Provide the [x, y] coordinate of the cell's center where the given text is located.  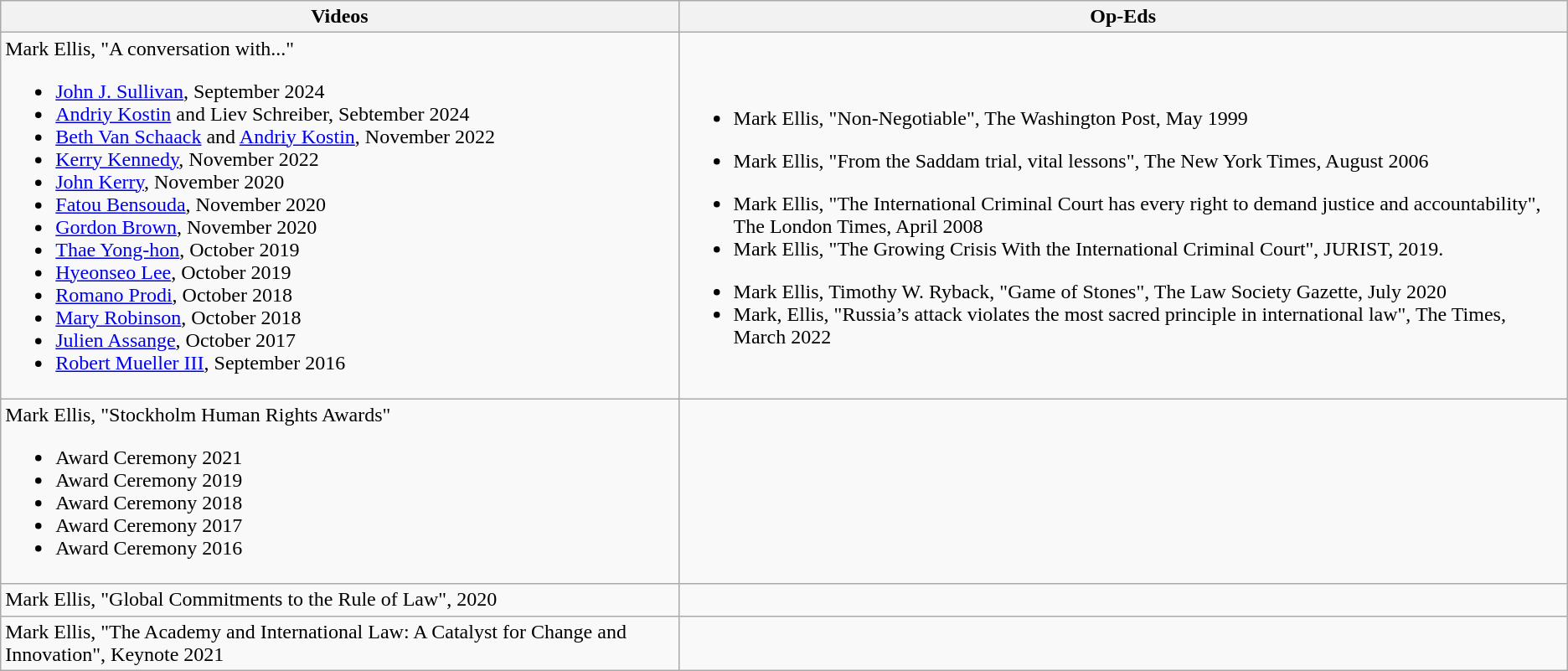
Op-Eds [1122, 17]
Mark Ellis, "Stockholm Human Rights Awards"Award Ceremony 2021Award Ceremony 2019Award Ceremony 2018Award Ceremony 2017Award Ceremony 2016 [340, 491]
Mark Ellis, "Global Commitments to the Rule of Law", 2020 [340, 600]
Mark Ellis, "The Academy and International Law: A Catalyst for Change and Innovation", Keynote 2021 [340, 643]
Videos [340, 17]
